For the text-containing cell, return its midpoint in [x, y] coordinate format. 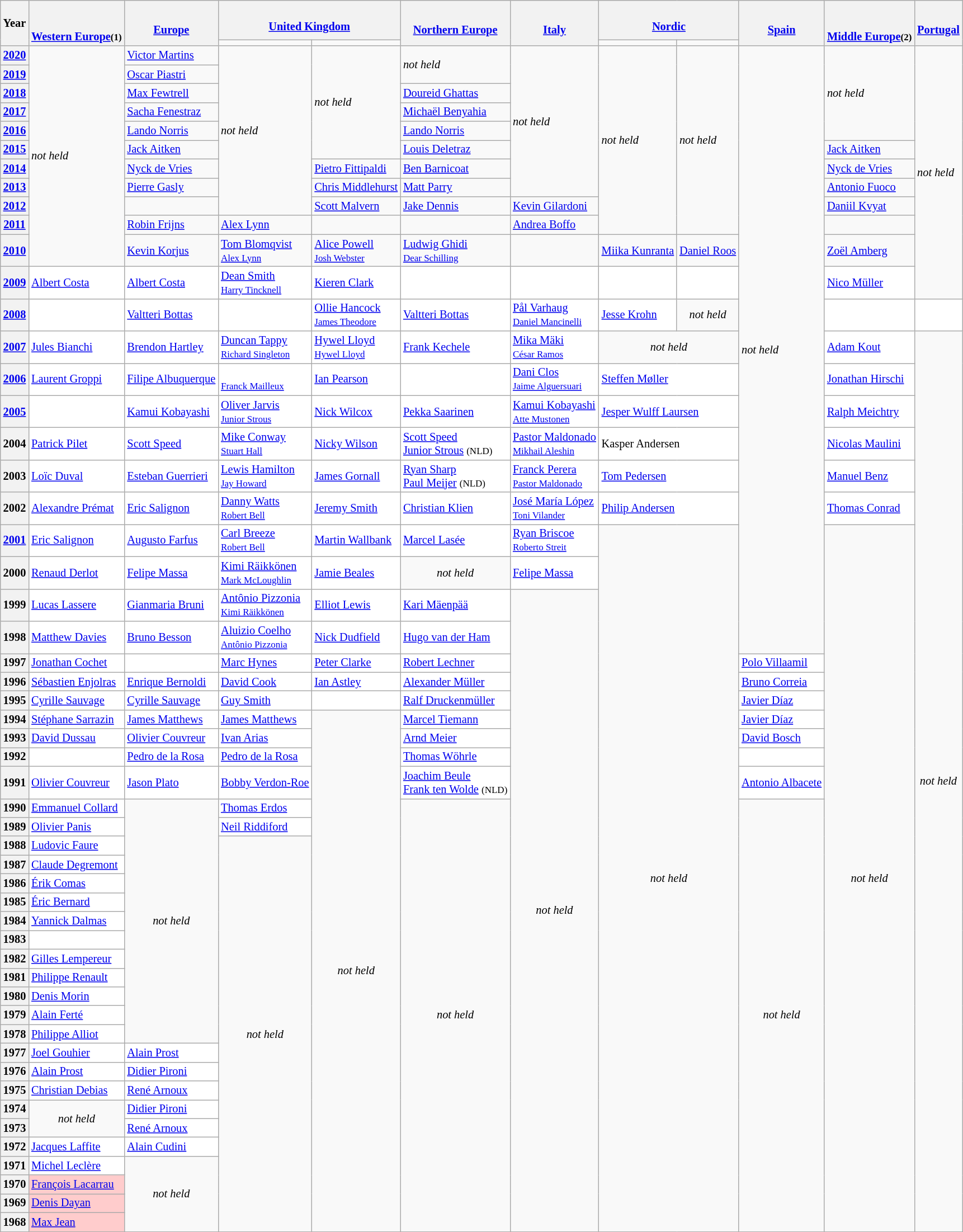
Ryan Briscoe Roberto Streit [555, 540]
Hugo van der Ham [455, 637]
Kamui Kobayashi [171, 412]
2007 [15, 347]
Ludwig Ghidi Dear Schilling [455, 251]
Italy [555, 23]
Marcel Tiemann [455, 719]
Victor Martins [171, 55]
Alain Cudini [171, 1147]
Pastor Maldonado Mikhail Aleshin [555, 443]
Danny Watts Robert Bell [265, 508]
2004 [15, 443]
Jules Bianchi [76, 347]
1973 [15, 1128]
Bruno Correia [782, 682]
Alice Powell Josh Webster [356, 251]
Thomas Wöhrle [455, 757]
Antonio Albacete [782, 782]
Polo Villaamil [782, 663]
1993 [15, 738]
Tom Pedersen [669, 476]
Sacha Fenestraz [171, 112]
Jason Plato [171, 782]
Scott Speed Junior Strous (NLD) [455, 443]
1991 [15, 782]
1971 [15, 1165]
Western Europe(1) [76, 23]
Loïc Duval [76, 476]
Enrique Bernoldi [171, 682]
Bobby Verdon-Roe [265, 782]
Denis Morin [76, 996]
Philippe Alliot [76, 1034]
Laurent Groppi [76, 379]
2002 [15, 508]
Jamie Beales [356, 573]
Jonathan Cochet [76, 663]
Christian Klien [455, 508]
Philip Andersen [669, 508]
1989 [15, 827]
Kevin Gilardoni [555, 206]
Dani Clos Jaime Alguersuari [555, 379]
2017 [15, 112]
Doureid Ghattas [455, 93]
1981 [15, 978]
Jonathan Hirschi [869, 379]
Ralf Druckenmüller [455, 700]
Kimi Räikkönen Mark McLoughlin [265, 573]
2013 [15, 187]
James Gornall [356, 476]
Max Jean [76, 1222]
Nico Müller [869, 282]
2011 [15, 225]
Thomas Erdos [265, 808]
Hywel Lloyd Hywel Lloyd [356, 347]
2020 [15, 55]
1972 [15, 1147]
Yannick Dalmas [76, 921]
Denis Dayan [76, 1203]
1985 [15, 902]
Ian Astley [356, 682]
Nicolas Maulini [869, 443]
Kari Mäenpää [455, 605]
Oliver Jarvis Junior Strous [265, 412]
Patrick Pilet [76, 443]
Kasper Andersen [669, 443]
Michel Leclère [76, 1165]
Andrea Boffo [555, 225]
1978 [15, 1034]
Philippe Renault [76, 978]
Max Fewtrell [171, 93]
1992 [15, 757]
Daniel Roos [708, 251]
Franck Mailleux [265, 379]
United Kingdom [309, 20]
Marcel Lasée [455, 540]
Pierre Gasly [171, 187]
Louis Deletraz [455, 149]
2019 [15, 74]
1983 [15, 940]
Mika Mäki César Ramos [555, 347]
Aluizio Coelho Antônio Pizzonia [265, 637]
Alain Ferté [76, 1015]
Steffen Møller [669, 379]
Jesper Wulff Laursen [669, 412]
Nicky Wilson [356, 443]
1987 [15, 865]
1974 [15, 1109]
Elliot Lewis [356, 605]
David Dussau [76, 738]
Joel Gouhier [76, 1052]
Neil Riddiford [265, 827]
2014 [15, 168]
1982 [15, 959]
Stéphane Sarrazin [76, 719]
1975 [15, 1091]
François Lacarrau [76, 1184]
Bruno Besson [171, 637]
Lewis Hamilton Jay Howard [265, 476]
Sébastien Enjolras [76, 682]
Jeremy Smith [356, 508]
1988 [15, 846]
Europe [171, 23]
Scott Speed [171, 443]
Zoël Amberg [869, 251]
2005 [15, 412]
Portugal [938, 23]
1995 [15, 700]
2015 [15, 149]
Carl Breeze Robert Bell [265, 540]
2010 [15, 251]
Brendon Hartley [171, 347]
Augusto Farfus [171, 540]
Alexander Müller [455, 682]
Peter Clarke [356, 663]
Miika Kunranta [638, 251]
2008 [15, 315]
1984 [15, 921]
Filipe Albuquerque [171, 379]
Gilles Lempereur [76, 959]
Pietro Fittipaldi [356, 168]
Robin Frijns [171, 225]
1976 [15, 1071]
Ian Pearson [356, 379]
Olivier Panis [76, 827]
Antonio Fuoco [869, 187]
2018 [15, 93]
Renaud Derlot [76, 573]
2001 [15, 540]
Claude Degremont [76, 865]
1990 [15, 808]
Nordic [669, 20]
1969 [15, 1203]
Éric Bernard [76, 902]
2000 [15, 573]
Kieren Clark [356, 282]
José María López Toni Vilander [555, 508]
2012 [15, 206]
Ryan Sharp Paul Meijer (NLD) [455, 476]
Manuel Benz [869, 476]
Jesse Krohn [638, 315]
Nick Wilcox [356, 412]
1970 [15, 1184]
2009 [15, 282]
Marc Hynes [265, 663]
Nick Dudfield [356, 637]
Érik Comas [76, 883]
Ralph Meichtry [869, 412]
Middle Europe(2) [869, 23]
Frank Kechele [455, 347]
Guy Smith [265, 700]
1986 [15, 883]
Thomas Conrad [869, 508]
Joachim Beule Frank ten Wolde (NLD) [455, 782]
Dean Smith Harry Tincknell [265, 282]
Ivan Arias [265, 738]
1994 [15, 719]
Kevin Korjus [171, 251]
David Cook [265, 682]
2003 [15, 476]
Antônio Pizzonia Kimi Räikkönen [265, 605]
1980 [15, 996]
Michaël Benyahia [455, 112]
Franck Perera Pastor Maldonado [555, 476]
Matt Parry [455, 187]
Ludovic Faure [76, 846]
2016 [15, 131]
Mike Conway Stuart Hall [265, 443]
Spain [782, 23]
1977 [15, 1052]
Christian Debias [76, 1091]
Emmanuel Collard [76, 808]
Kamui Kobayashi Atte Mustonen [555, 412]
Jacques Laffite [76, 1147]
Oscar Piastri [171, 74]
Ben Barnicoat [455, 168]
Adam Kout [869, 347]
Northern Europe [455, 23]
Matthew Davies [76, 637]
1999 [15, 605]
David Bosch [782, 738]
Martin Wallbank [356, 540]
1997 [15, 663]
Alex Lynn [265, 225]
Scott Malvern [356, 206]
Jake Dennis [455, 206]
Chris Middlehurst [356, 187]
Alexandre Prémat [76, 508]
Arnd Meier [455, 738]
Year [15, 23]
Esteban Guerrieri [171, 476]
Duncan Tappy Richard Singleton [265, 347]
Lucas Lassere [76, 605]
Tom Blomqvist Alex Lynn [265, 251]
Pekka Saarinen [455, 412]
Daniil Kvyat [869, 206]
1996 [15, 682]
1998 [15, 637]
1968 [15, 1222]
1979 [15, 1015]
2006 [15, 379]
Gianmaria Bruni [171, 605]
Pål Varhaug Daniel Mancinelli [555, 315]
Ollie Hancock James Theodore [356, 315]
Robert Lechner [455, 663]
